Return the (x, y) coordinate for the center point of the cell that contains the specified text.  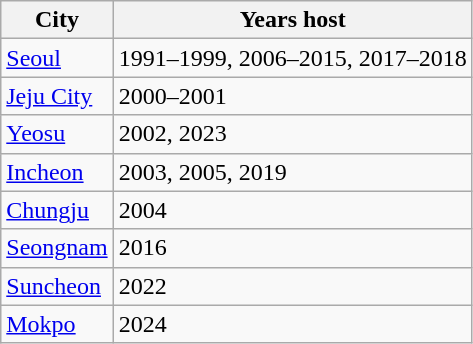
Seongnam (57, 248)
Years host (292, 20)
2004 (292, 210)
Suncheon (57, 286)
2003, 2005, 2019 (292, 172)
City (57, 20)
Jeju City (57, 96)
Incheon (57, 172)
2000–2001 (292, 96)
Seoul (57, 58)
Mokpo (57, 324)
Yeosu (57, 134)
2016 (292, 248)
2002, 2023 (292, 134)
1991–1999, 2006–2015, 2017–2018 (292, 58)
2024 (292, 324)
Chungju (57, 210)
2022 (292, 286)
